Determine the [x, y] coordinate at the center of the cell enclosing the given text.  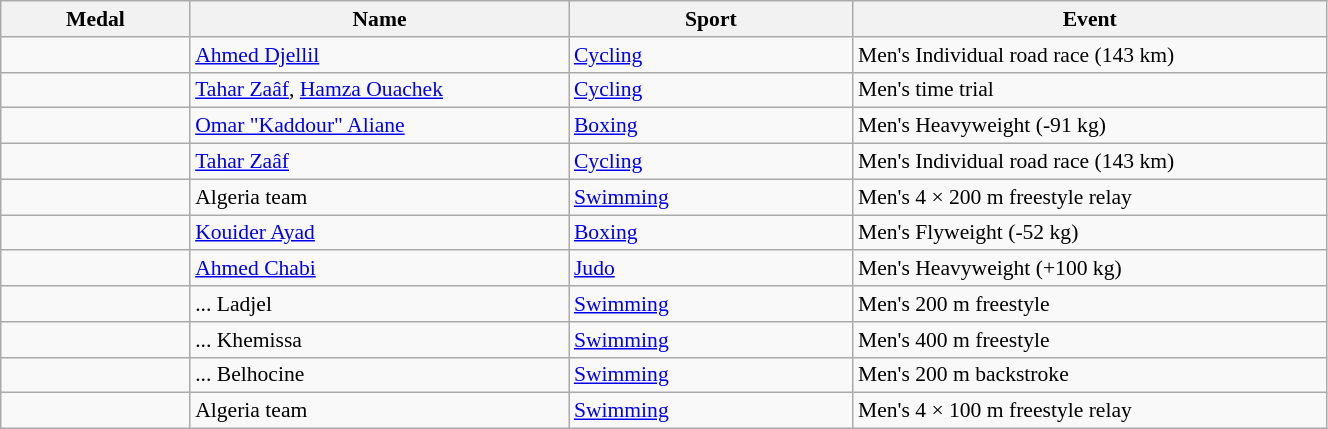
... Belhocine [380, 375]
Medal [96, 19]
Men's Heavyweight (+100 kg) [1090, 269]
Men's Flyweight (-52 kg) [1090, 233]
Tahar Zaâf [380, 162]
Omar "Kaddour" Aliane [380, 126]
Sport [711, 19]
Ahmed Chabi [380, 269]
Men's 4 × 200 m freestyle relay [1090, 197]
Tahar Zaâf, Hamza Ouachek [380, 90]
Name [380, 19]
Kouider Ayad [380, 233]
Men's 4 × 100 m freestyle relay [1090, 411]
Event [1090, 19]
Judo [711, 269]
... Ladjel [380, 304]
Ahmed Djellil [380, 55]
Men's 200 m freestyle [1090, 304]
Men's 200 m backstroke [1090, 375]
Men's Heavyweight (-91 kg) [1090, 126]
Men's time trial [1090, 90]
Men's 400 m freestyle [1090, 340]
... Khemissa [380, 340]
